Search for the cell housing the specified text and yield its [x, y] center coordinate. 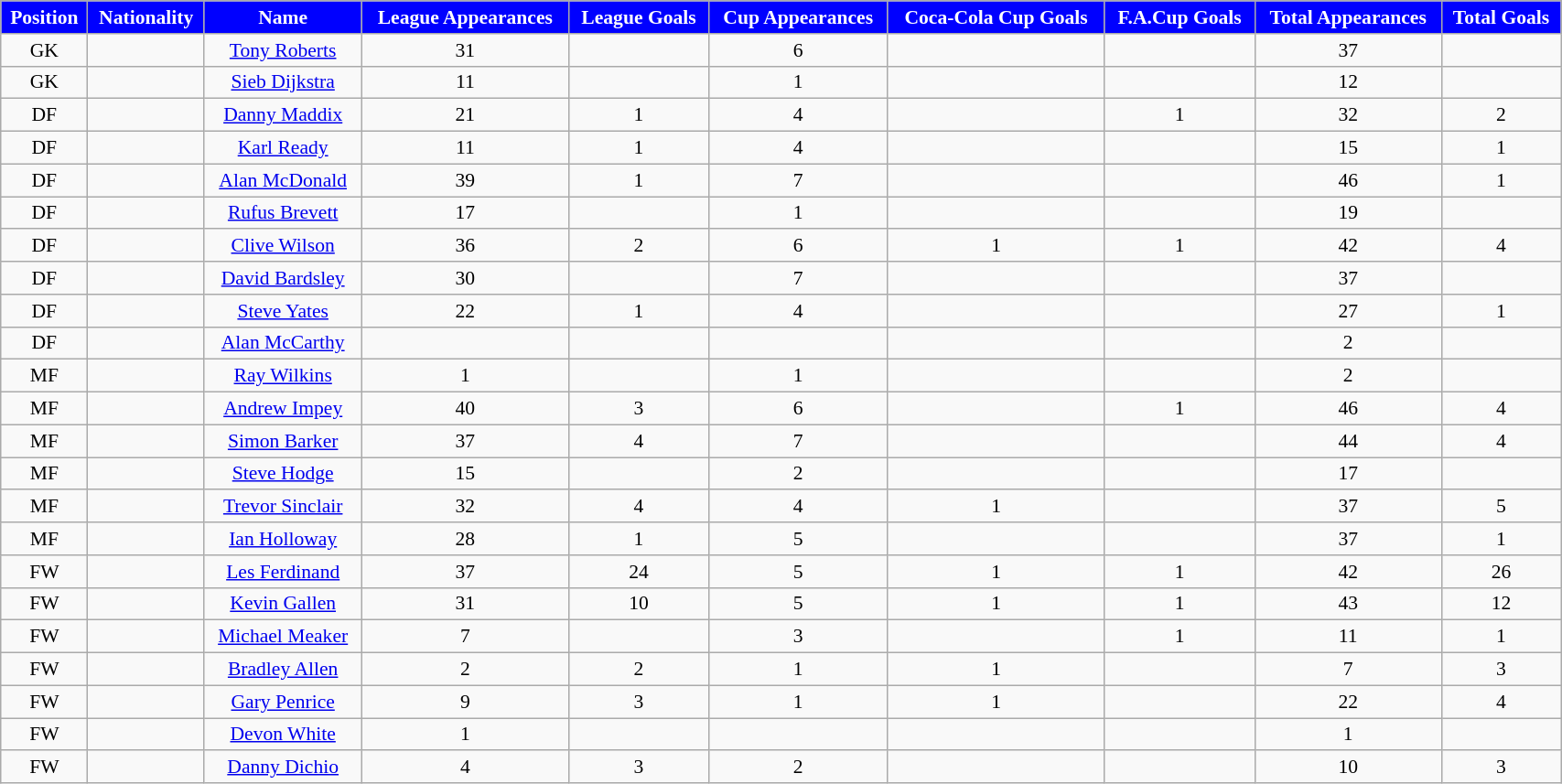
24 [639, 572]
Gary Penrice [282, 702]
Bradley Allen [282, 670]
Kevin Gallen [282, 604]
Danny Maddix [282, 115]
Total Goals [1501, 17]
Trevor Sinclair [282, 507]
Cup Appearances [798, 17]
43 [1348, 604]
Alan McDonald [282, 180]
Simon Barker [282, 441]
Alan McCarthy [282, 343]
Steve Hodge [282, 474]
40 [465, 409]
Sieb Dijkstra [282, 82]
Karl Ready [282, 148]
44 [1348, 441]
Andrew Impey [282, 409]
F.A.Cup Goals [1180, 17]
League Appearances [465, 17]
26 [1501, 572]
39 [465, 180]
Name [282, 17]
Les Ferdinand [282, 572]
Position [44, 17]
21 [465, 115]
Total Appearances [1348, 17]
League Goals [639, 17]
9 [465, 702]
Ray Wilkins [282, 376]
Tony Roberts [282, 50]
36 [465, 246]
Rufus Brevett [282, 213]
Danny Dichio [282, 768]
David Bardsley [282, 278]
Coca-Cola Cup Goals [996, 17]
Devon White [282, 735]
Clive Wilson [282, 246]
19 [1348, 213]
Steve Yates [282, 311]
Ian Holloway [282, 539]
Nationality [146, 17]
28 [465, 539]
Michael Meaker [282, 637]
30 [465, 278]
27 [1348, 311]
